Return [X, Y] of the center of cell containing provided text 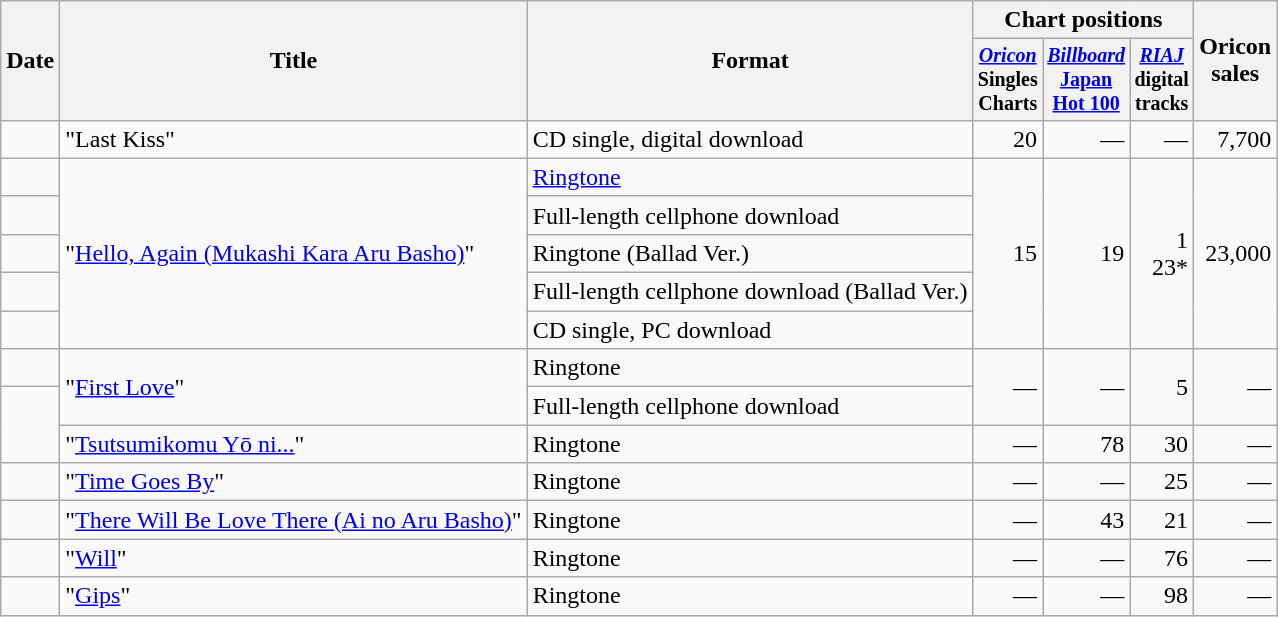
"First Love" [294, 387]
76 [1162, 558]
Chart positions [1084, 20]
"Time Goes By" [294, 482]
"Will" [294, 558]
Format [750, 61]
20 [1008, 139]
98 [1162, 596]
Full-length cellphone download (Ballad Ver.) [750, 292]
19 [1086, 253]
Title [294, 61]
"Gips" [294, 596]
23,000 [1236, 253]
Billboard Japan Hot 100 [1086, 80]
15 [1008, 253]
Oricon Singles Charts [1008, 80]
"There Will Be Love There (Ai no Aru Basho)" [294, 520]
7,700 [1236, 139]
Oriconsales [1236, 61]
43 [1086, 520]
CD single, PC download [750, 330]
RIAJ digital tracks [1162, 80]
CD single, digital download [750, 139]
5 [1162, 387]
21 [1162, 520]
Date [30, 61]
Ringtone (Ballad Ver.) [750, 253]
78 [1086, 444]
30 [1162, 444]
"Tsutsumikomu Yō ni..." [294, 444]
"Last Kiss" [294, 139]
"Hello, Again (Mukashi Kara Aru Basho)" [294, 253]
25 [1162, 482]
123* [1162, 253]
